Search for the cell housing the specified text and yield its [x, y] center coordinate. 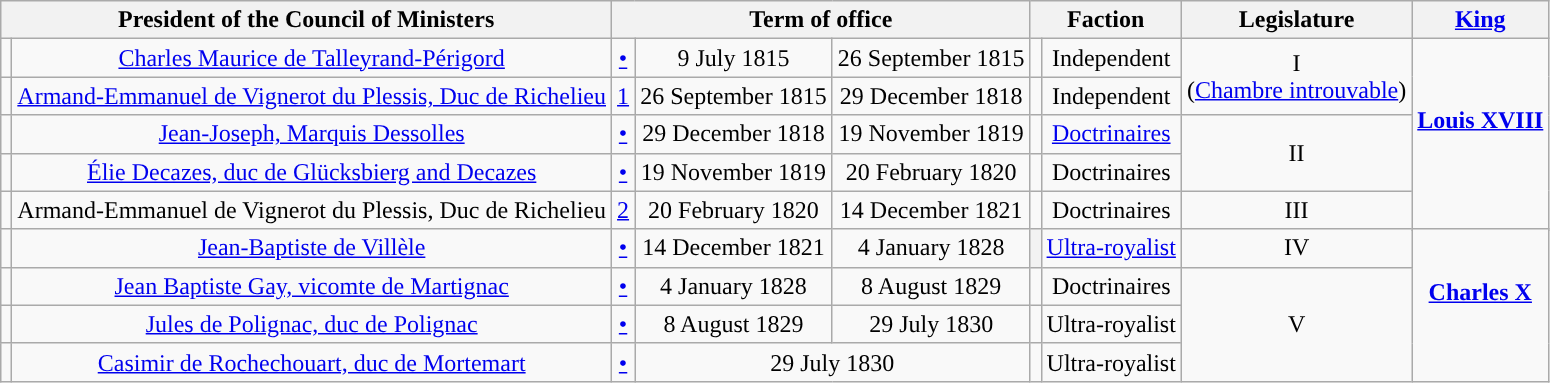
2 [624, 210]
Jules de Polignac, duc de Polignac [312, 324]
President of the Council of Ministers [306, 20]
V [1296, 324]
Jean-Baptiste de Villèle [312, 248]
Louis XVIII [1480, 134]
Charles Maurice de Talleyrand-Périgord [312, 58]
III [1296, 210]
Faction [1106, 20]
9 July 1815 [734, 58]
IV [1296, 248]
Legislature [1296, 20]
Élie Decazes, duc de Glücksbierg and Decazes [312, 172]
King [1480, 20]
1 [624, 96]
II [1296, 153]
Casimir de Rochechouart, duc de Mortemart [312, 362]
Term of office [821, 20]
Charles X [1480, 305]
I(Chambre introuvable) [1296, 77]
Jean-Joseph, Marquis Dessolles [312, 134]
Jean Baptiste Gay, vicomte de Martignac [312, 286]
